Capture the cell that displays the provided text and extract its [x, y] central coordinate. 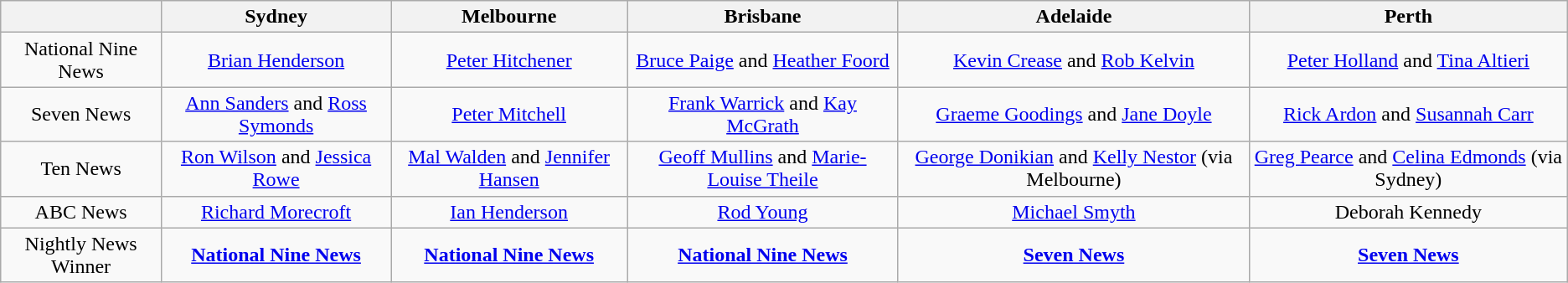
Richard Morecroft [276, 212]
Perth [1408, 17]
George Donikian and Kelly Nestor (via Melbourne) [1074, 169]
Ten News [81, 169]
Frank Warrick and Kay McGrath [763, 114]
Sydney [276, 17]
Graeme Goodings and Jane Doyle [1074, 114]
Bruce Paige and Heather Foord [763, 60]
Kevin Crease and Rob Kelvin [1074, 60]
Adelaide [1074, 17]
Geoff Mullins and Marie-Louise Theile [763, 169]
Ron Wilson and Jessica Rowe [276, 169]
Ian Henderson [509, 212]
Peter Hitchener [509, 60]
ABC News [81, 212]
Brisbane [763, 17]
Peter Holland and Tina Altieri [1408, 60]
Nightly News Winner [81, 255]
Mal Walden and Jennifer Hansen [509, 169]
Rick Ardon and Susannah Carr [1408, 114]
Deborah Kennedy [1408, 212]
Peter Mitchell [509, 114]
Brian Henderson [276, 60]
Michael Smyth [1074, 212]
Ann Sanders and Ross Symonds [276, 114]
Greg Pearce and Celina Edmonds (via Sydney) [1408, 169]
Rod Young [763, 212]
Melbourne [509, 17]
